Search for the cell housing the specified text and yield its [x, y] center coordinate. 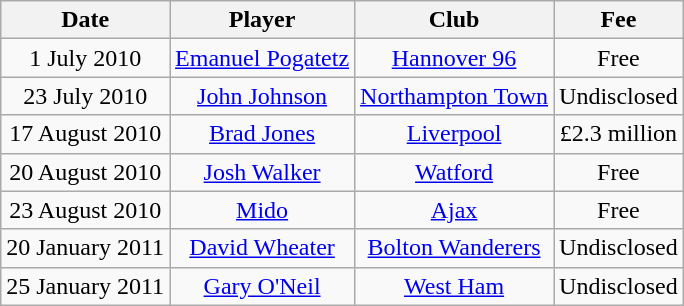
Josh Walker [262, 172]
23 August 2010 [86, 210]
Fee [619, 20]
David Wheater [262, 248]
£2.3 million [619, 134]
Player [262, 20]
Date [86, 20]
17 August 2010 [86, 134]
Bolton Wanderers [454, 248]
23 July 2010 [86, 96]
Northampton Town [454, 96]
Ajax [454, 210]
20 January 2011 [86, 248]
Liverpool [454, 134]
Club [454, 20]
Brad Jones [262, 134]
1 July 2010 [86, 58]
25 January 2011 [86, 286]
Gary O'Neil [262, 286]
20 August 2010 [86, 172]
West Ham [454, 286]
Watford [454, 172]
John Johnson [262, 96]
Mido [262, 210]
Emanuel Pogatetz [262, 58]
Hannover 96 [454, 58]
